Search for the cell housing the specified text and yield its (x, y) center coordinate. 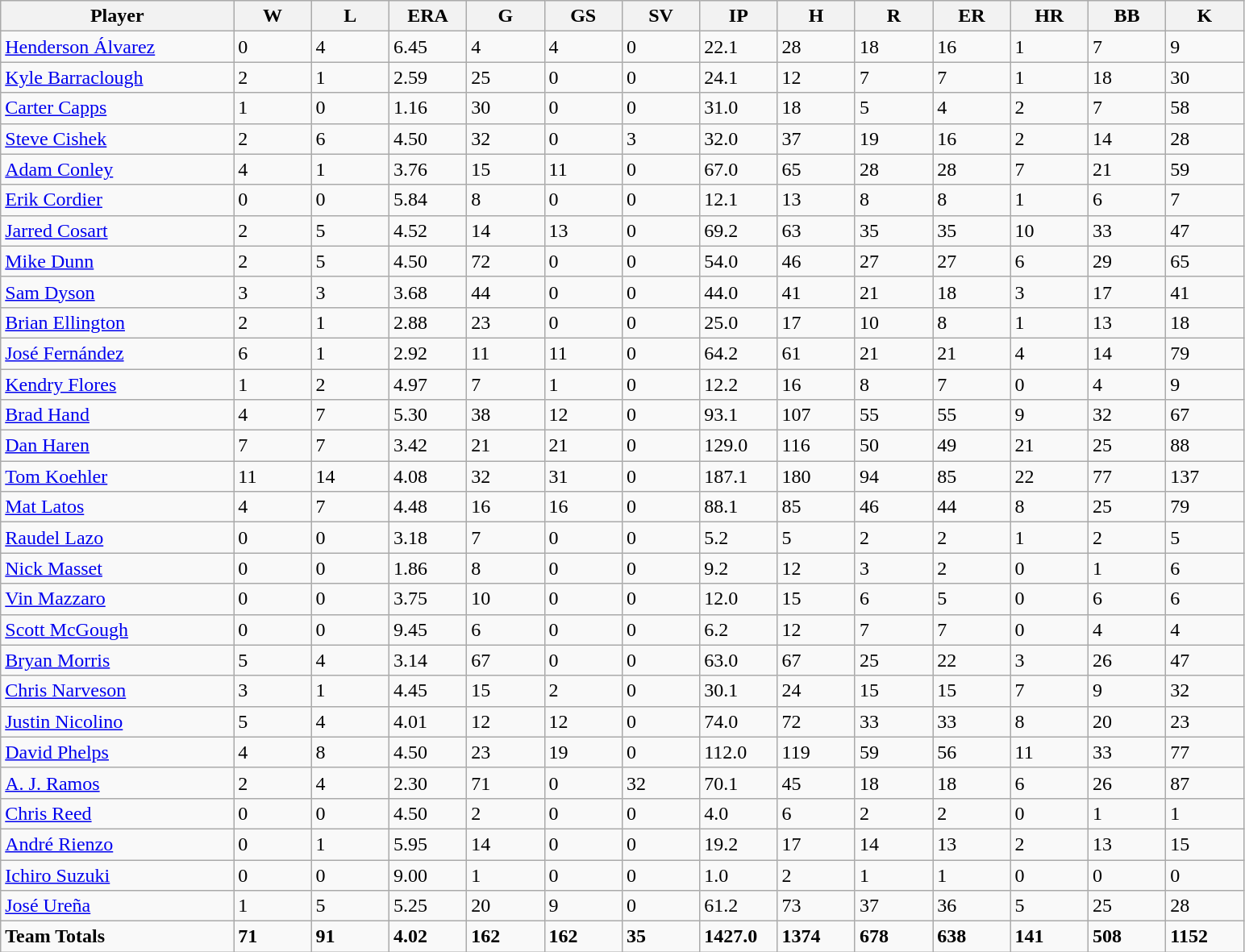
22.1 (739, 47)
87 (1205, 783)
9.00 (427, 875)
2.92 (427, 353)
Dan Haren (118, 446)
141 (1049, 937)
Chris Reed (118, 813)
André Rienzo (118, 844)
4.0 (739, 813)
119 (816, 752)
5.30 (427, 415)
638 (972, 937)
Bryan Morris (118, 660)
BB (1126, 16)
G (506, 16)
74.0 (739, 721)
12.1 (739, 200)
H (816, 16)
30.1 (739, 691)
Erik Cordier (118, 200)
31 (583, 476)
112.0 (739, 752)
91 (350, 937)
ERA (427, 16)
54.0 (739, 261)
49 (972, 446)
4.01 (427, 721)
70.1 (739, 783)
45 (816, 783)
W (273, 16)
32.0 (739, 139)
K (1205, 16)
31.0 (739, 108)
5.2 (739, 538)
56 (972, 752)
29 (1126, 261)
38 (506, 415)
93.1 (739, 415)
180 (816, 476)
Sam Dyson (118, 292)
José Fernández (118, 353)
137 (1205, 476)
1.16 (427, 108)
Mat Latos (118, 507)
6.2 (739, 630)
94 (893, 476)
Justin Nicolino (118, 721)
12.0 (739, 599)
Adam Conley (118, 169)
3.75 (427, 599)
678 (893, 937)
36 (972, 906)
Raudel Lazo (118, 538)
88.1 (739, 507)
63.0 (739, 660)
5.25 (427, 906)
4.08 (427, 476)
61.2 (739, 906)
1427.0 (739, 937)
3.76 (427, 169)
Scott McGough (118, 630)
9.2 (739, 568)
116 (816, 446)
69.2 (739, 231)
2.59 (427, 77)
Nick Masset (118, 568)
3.68 (427, 292)
Mike Dunn (118, 261)
3.18 (427, 538)
Team Totals (118, 937)
67.0 (739, 169)
José Ureña (118, 906)
508 (1126, 937)
129.0 (739, 446)
1152 (1205, 937)
64.2 (739, 353)
44.0 (739, 292)
Vin Mazzaro (118, 599)
4.45 (427, 691)
61 (816, 353)
SV (660, 16)
63 (816, 231)
24.1 (739, 77)
187.1 (739, 476)
HR (1049, 16)
6.45 (427, 47)
Brad Hand (118, 415)
107 (816, 415)
1.86 (427, 568)
5.95 (427, 844)
4.02 (427, 937)
2.30 (427, 783)
Jarred Cosart (118, 231)
4.52 (427, 231)
24 (816, 691)
ER (972, 16)
4.48 (427, 507)
12.2 (739, 385)
Kyle Barraclough (118, 77)
Carter Capps (118, 108)
73 (816, 906)
Tom Koehler (118, 476)
Brian Ellington (118, 322)
2.88 (427, 322)
David Phelps (118, 752)
25.0 (739, 322)
1.0 (739, 875)
4.97 (427, 385)
19.2 (739, 844)
GS (583, 16)
Henderson Álvarez (118, 47)
3.14 (427, 660)
Chris Narveson (118, 691)
5.84 (427, 200)
Kendry Flores (118, 385)
88 (1205, 446)
1374 (816, 937)
58 (1205, 108)
A. J. Ramos (118, 783)
L (350, 16)
Steve Cishek (118, 139)
9.45 (427, 630)
Ichiro Suzuki (118, 875)
IP (739, 16)
50 (893, 446)
3.42 (427, 446)
R (893, 16)
Player (118, 16)
